Locate the cell with the specified text and output its [x, y] center coordinate. 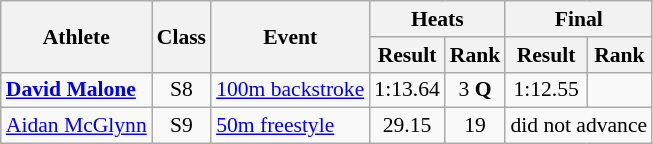
Class [182, 36]
1:13.64 [406, 90]
29.15 [406, 126]
Athlete [76, 36]
1:12.55 [546, 90]
50m freestyle [290, 126]
S9 [182, 126]
100m backstroke [290, 90]
S8 [182, 90]
Aidan McGlynn [76, 126]
David Malone [76, 90]
3 Q [476, 90]
19 [476, 126]
did not advance [578, 126]
Final [578, 19]
Heats [437, 19]
Event [290, 36]
